Capture the cell that displays the provided text and extract its [X, Y] central coordinate. 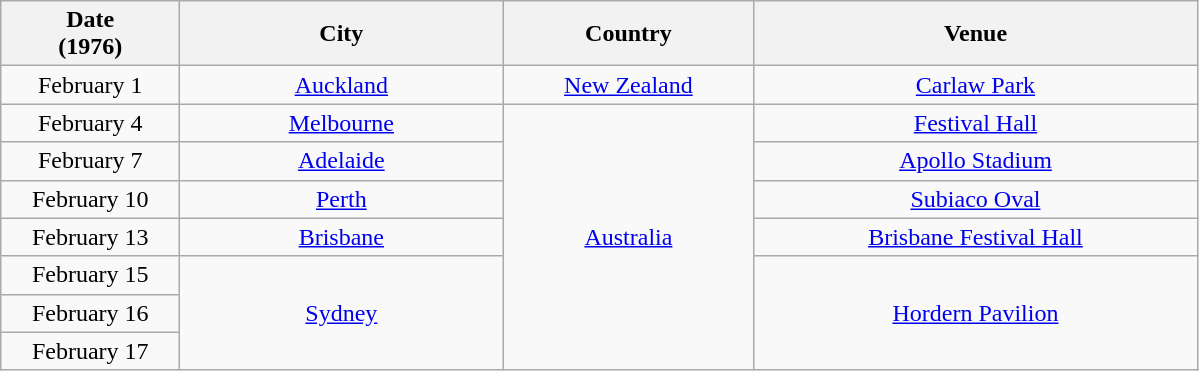
Adelaide [342, 161]
February 15 [90, 275]
New Zealand [628, 85]
Melbourne [342, 123]
City [342, 34]
February 10 [90, 199]
Festival Hall [976, 123]
February 7 [90, 161]
Sydney [342, 313]
Venue [976, 34]
Subiaco Oval [976, 199]
Brisbane [342, 237]
Perth [342, 199]
Australia [628, 237]
Auckland [342, 85]
February 13 [90, 237]
Apollo Stadium [976, 161]
February 4 [90, 123]
February 16 [90, 313]
Brisbane Festival Hall [976, 237]
February 1 [90, 85]
Country [628, 34]
Carlaw Park [976, 85]
Hordern Pavilion [976, 313]
Date(1976) [90, 34]
February 17 [90, 351]
